Pinpoint the cell where the given text exists, returning its [X, Y] midpoint coordinate. 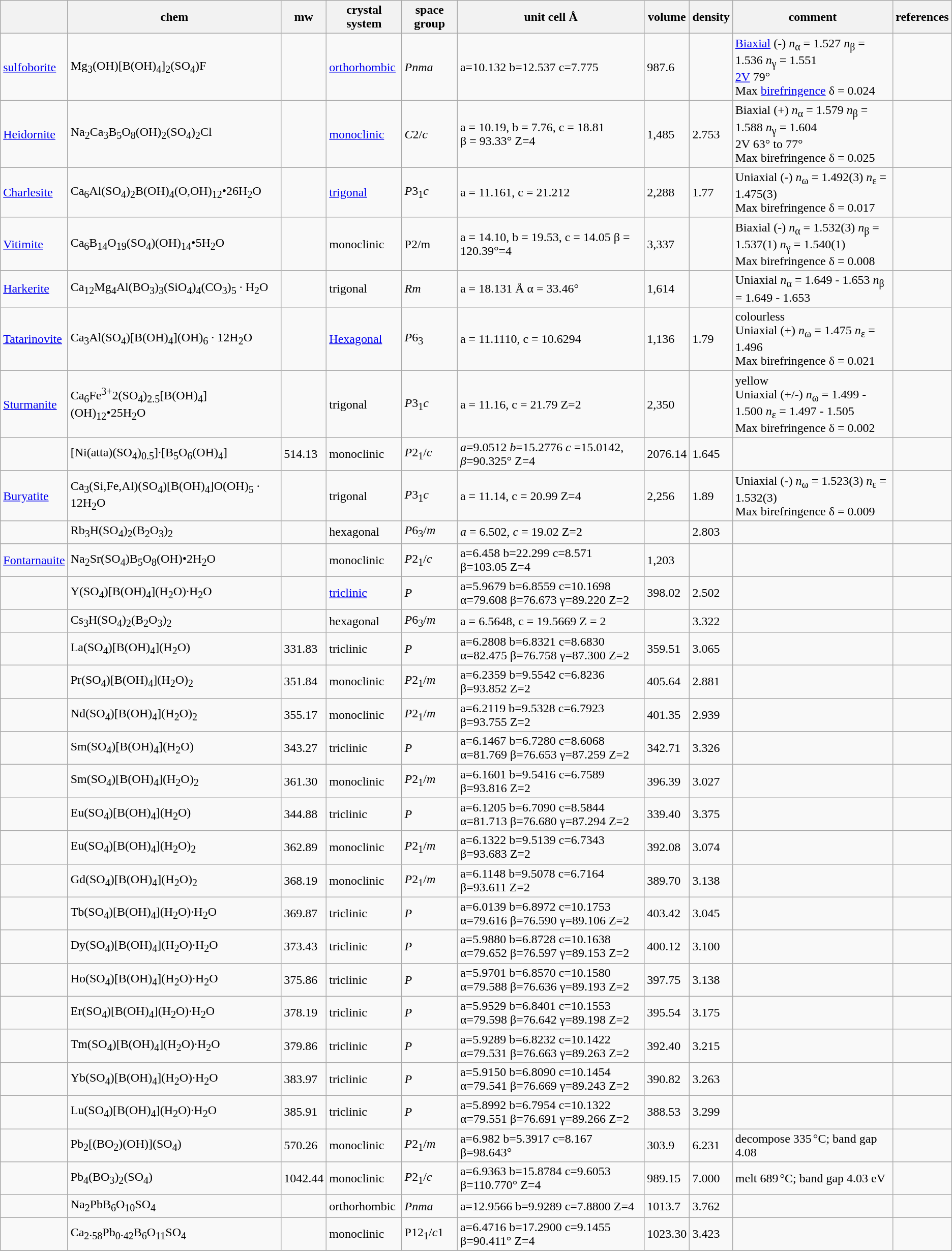
570.26 [304, 1145]
Tatarinovite [34, 339]
unit cell Å [550, 17]
colourlessUniaxial (+) nω = 1.475 nε = 1.496Max birefringence δ = 0.021 [813, 339]
373.43 [304, 946]
a = 11.161, c = 21.212 [550, 192]
Rb3H(SO4)2(B2O3)2 [174, 532]
mw [304, 17]
a = 6.5648, c = 19.5669 Z = 2 [550, 621]
Ca12Mg4Al(BO3)3(SiO4)4(CO3)5 · H2O [174, 289]
Tb(SO4)[B(OH)4](H2O)·H2O [174, 914]
Uniaxial (-) nω = 1.523(3) nε = 1.532(3)Max birefringence δ = 0.009 [813, 496]
1,614 [667, 289]
Rm [429, 289]
space group [429, 17]
351.84 [304, 682]
a=5.9679 b=6.8559 c=10.1698 α=79.608 β=76.673 γ=89.220 Z=2 [550, 593]
Heidornite [34, 134]
Mg3(OH)[B(OH)4]2(SO4)F [174, 67]
339.40 [667, 814]
Eu(SO4)[B(OH)4](H2O)2 [174, 848]
Tm(SO4)[B(OH)4](H2O)·H2O [174, 1046]
chem [174, 17]
396.39 [667, 781]
398.02 [667, 593]
989.15 [667, 1178]
crystal system [364, 17]
2,288 [667, 192]
3.027 [711, 781]
389.70 [667, 880]
3.423 [711, 1234]
342.71 [667, 748]
987.6 [667, 67]
a=6.1148 b=9.5078 c=6.7164 β=93.611 Z=2 [550, 880]
Buryatite [34, 496]
343.27 [304, 748]
361.30 [304, 781]
378.19 [304, 1012]
3.263 [711, 1079]
359.51 [667, 649]
Sturmanite [34, 404]
3.100 [711, 946]
Dy(SO4)[B(OH)4](H2O)·H2O [174, 946]
2.753 [711, 134]
385.91 [304, 1112]
a=6.1601 b=9.5416 c=6.7589 β=93.816 Z=2 [550, 781]
Eu(SO4)[B(OH)4](H2O) [174, 814]
La(SO4)[B(OH)4](H2O) [174, 649]
395.54 [667, 1012]
3.326 [711, 748]
2.939 [711, 715]
a=6.1205 b=6.7090 c=8.5844 α=81.713 β=76.680 γ=87.294 Z=2 [550, 814]
Pr(SO4)[B(OH)4](H2O)2 [174, 682]
1,136 [667, 339]
7.000 [711, 1178]
514.13 [304, 454]
density [711, 17]
a=6.2808 b=6.8321 c=8.6830 α=82.475 β=76.758 γ=87.300 Z=2 [550, 649]
1,203 [667, 560]
1013.7 [667, 1206]
Sm(SO4)[B(OH)4](H2O) [174, 748]
a = 11.16, c = 21.79 Z=2 [550, 404]
Biaxial (-) nα = 1.532(3) nβ = 1.537(1) nγ = 1.540(1)Max birefringence δ = 0.008 [813, 244]
Biaxial (-) nα = 1.527 nβ = 1.536 nγ = 1.5512V 79°Max birefringence δ = 0.024 [813, 67]
sulfoborite [34, 67]
a=6.2359 b=9.5542 c=6.8236 β=93.852 Z=2 [550, 682]
Fontarnauite [34, 560]
a = 6.502, c = 19.02 Z=2 [550, 532]
388.53 [667, 1112]
3.375 [711, 814]
Na2Sr(SO4)B5O8(OH)•2H2O [174, 560]
Ca6Al(SO4)2B(OH)4(O,OH)12•26H2O [174, 192]
P121/c1 [429, 1234]
a=5.8992 b=6.7954 c=10.1322 α=79.551 β=76.691 γ=89.266 Z=2 [550, 1112]
Yb(SO4)[B(OH)4](H2O)·H2O [174, 1079]
383.97 [304, 1079]
Ca3Al(SO4)[B(OH)4](OH)6 · 12H2O [174, 339]
1.79 [711, 339]
a=5.9150 b=6.8090 c=10.1454 α=79.541 β=76.669 γ=89.243 Z=2 [550, 1079]
decompose 335 °C; band gap 4.08 [813, 1145]
379.86 [304, 1046]
Lu(SO4)[B(OH)4](H2O)·H2O [174, 1112]
3.045 [711, 914]
a=10.132 b=12.537 c=7.775 [550, 67]
comment [813, 17]
Charlesite [34, 192]
392.40 [667, 1046]
Er(SO4)[B(OH)4](H2O)·H2O [174, 1012]
Ca6Fe3+2(SO4)2.5[B(OH)4](OH)12•25H2O [174, 404]
a=6.2119 b=9.5328 c=6.7923 β=93.755 Z=2 [550, 715]
a=6.982 b=5.3917 c=8.167 β=98.643° [550, 1145]
a=6.4716 b=17.2900 c=9.1455 β=90.411° Z=4 [550, 1234]
403.42 [667, 914]
Y(SO4)[B(OH)4](H2O)·H2O [174, 593]
2.881 [711, 682]
2.502 [711, 593]
a=6.0139 b=6.8972 c=10.1753 α=79.616 β=76.590 γ=89.106 Z=2 [550, 914]
3.322 [711, 621]
331.83 [304, 649]
3.065 [711, 649]
Gd(SO4)[B(OH)4](H2O)2 [174, 880]
a=5.9289 b=6.8232 c=10.1422 α=79.531 β=76.663 γ=89.263 Z=2 [550, 1046]
a = 11.1110, c = 10.6294 [550, 339]
Na2Ca3B5O8(OH)2(SO4)2Cl [174, 134]
a=12.9566 b=9.9289 c=7.8800 Z=4 [550, 1206]
a=9.0512 b=15.2776 c =15.0142, β=90.325° Z=4 [550, 454]
[Ni(atta)(SO4)0.5]·[B5O6(OH)4] [174, 454]
368.19 [304, 880]
Ca6B14O19(SO4)(OH)14•5H2O [174, 244]
Sm(SO4)[B(OH)4](H2O)2 [174, 781]
P63 [429, 339]
Biaxial (+) nα = 1.579 nβ = 1.588 nγ = 1.6042V 63° to 77°Max birefringence δ = 0.025 [813, 134]
P2/m [429, 244]
303.9 [667, 1145]
390.82 [667, 1079]
a = 11.14, c = 20.99 Z=4 [550, 496]
Cs3H(SO4)2(B2O3)2 [174, 621]
355.17 [304, 715]
yellowUniaxial (+/-) nω = 1.499 - 1.500 nε = 1.497 - 1.505Max birefringence δ = 0.002 [813, 404]
a=6.1322 b=9.5139 c=6.7343 β=93.683 Z=2 [550, 848]
1023.30 [667, 1234]
Ca2.58Pb0.42B6O11SO4 [174, 1234]
Pb4(BO3)2(SO4) [174, 1178]
2,350 [667, 404]
C2/c [429, 134]
melt 689 °C; band gap 4.03 eV [813, 1178]
2076.14 [667, 454]
1,485 [667, 134]
a=5.9701 b=6.8570 c=10.1580 α=79.588 β=76.636 γ=89.193 Z=2 [550, 980]
a=6.1467 b=6.7280 c=8.6068 α=81.769 β=76.653 γ=87.259 Z=2 [550, 748]
a = 14.10, b = 19.53, c = 14.05 β = 120.39°=4 [550, 244]
3.175 [711, 1012]
1.645 [711, 454]
3.215 [711, 1046]
3.299 [711, 1112]
a=5.9529 b=6.8401 c=10.1553 α=79.598 β=76.642 γ=89.198 Z=2 [550, 1012]
Na2PbB6O10SO4 [174, 1206]
volume [667, 17]
2.803 [711, 532]
Ho(SO4)[B(OH)4](H2O)·H2O [174, 980]
references [923, 17]
Harkerite [34, 289]
400.12 [667, 946]
1.77 [711, 192]
Vitimite [34, 244]
Nd(SO4)[B(OH)4](H2O)2 [174, 715]
375.86 [304, 980]
6.231 [711, 1145]
a = 10.19, b = 7.76, c = 18.81β = 93.33° Z=4 [550, 134]
401.35 [667, 715]
a=5.9880 b=6.8728 c=10.1638 α=79.652 β=76.597 γ=89.153 Z=2 [550, 946]
a = 18.131 Å α = 33.46° [550, 289]
405.64 [667, 682]
369.87 [304, 914]
3.074 [711, 848]
Pb2[(BO2)(OH)](SO4) [174, 1145]
a=6.458 b=22.299 c=8.571 β=103.05 Z=4 [550, 560]
392.08 [667, 848]
397.75 [667, 980]
Hexagonal [364, 339]
3,337 [667, 244]
344.88 [304, 814]
1.89 [711, 496]
362.89 [304, 848]
Uniaxial (-) nω = 1.492(3) nε = 1.475(3)Max birefringence δ = 0.017 [813, 192]
3.762 [711, 1206]
Ca3(Si,Fe,Al)(SO4)[B(OH)4]O(OH)5 · 12H2O [174, 496]
1042.44 [304, 1178]
a=6.9363 b=15.8784 c=9.6053 β=110.770° Z=4 [550, 1178]
Uniaxial nα = 1.649 - 1.653 nβ = 1.649 - 1.653 [813, 289]
2,256 [667, 496]
